Determine the (X, Y) coordinate at the center of the cell enclosing the given text.  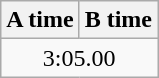
3:05.00 (80, 58)
A time (40, 20)
B time (118, 20)
